Output the (X, Y) coordinate of the center of the cell containing the given text.  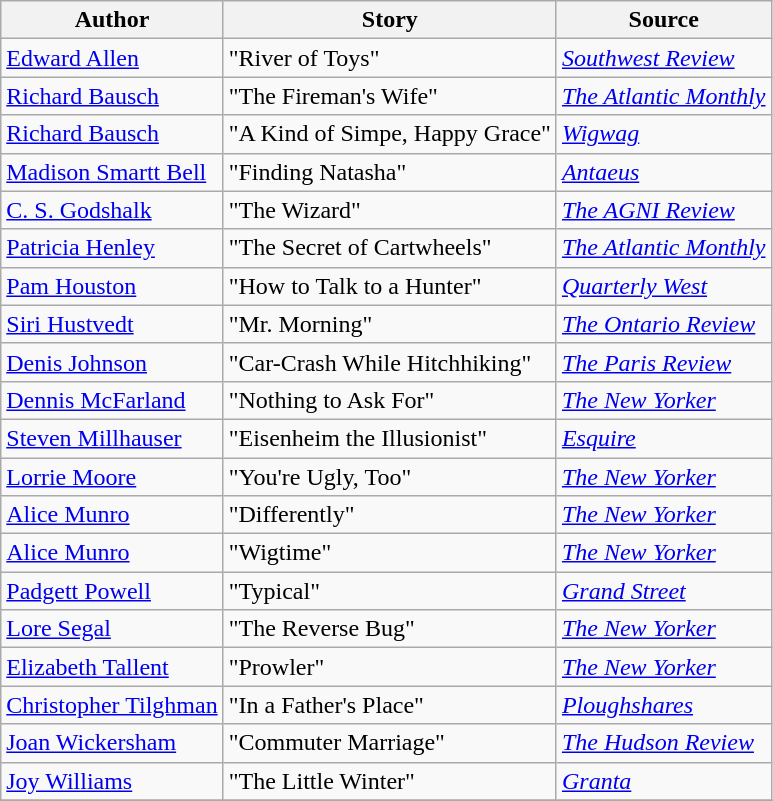
"Differently" (390, 515)
"How to Talk to a Hunter" (390, 286)
Joan Wickersham (112, 743)
"Commuter Marriage" (390, 743)
Granta (664, 781)
Author (112, 20)
Christopher Tilghman (112, 705)
"Prowler" (390, 667)
"The Wizard" (390, 210)
Padgett Powell (112, 591)
"A Kind of Simpe, Happy Grace" (390, 134)
"Mr. Morning" (390, 324)
The Paris Review (664, 362)
"In a Father's Place" (390, 705)
"The Little Winter" (390, 781)
Quarterly West (664, 286)
Siri Hustvedt (112, 324)
C. S. Godshalk (112, 210)
"Typical" (390, 591)
"You're Ugly, Too" (390, 477)
The Hudson Review (664, 743)
Wigwag (664, 134)
"Car-Crash While Hitchhiking" (390, 362)
Grand Street (664, 591)
Southwest Review (664, 58)
"Nothing to Ask For" (390, 400)
"Wigtime" (390, 553)
Edward Allen (112, 58)
The AGNI Review (664, 210)
Antaeus (664, 172)
Dennis McFarland (112, 400)
Steven Millhauser (112, 438)
"River of Toys" (390, 58)
Madison Smartt Bell (112, 172)
"Finding Natasha" (390, 172)
Lorrie Moore (112, 477)
Pam Houston (112, 286)
Patricia Henley (112, 248)
The Ontario Review (664, 324)
Denis Johnson (112, 362)
"The Reverse Bug" (390, 629)
Ploughshares (664, 705)
Source (664, 20)
"The Secret of Cartwheels" (390, 248)
Story (390, 20)
Lore Segal (112, 629)
Joy Williams (112, 781)
Elizabeth Tallent (112, 667)
Esquire (664, 438)
"Eisenheim the Illusionist" (390, 438)
"The Fireman's Wife" (390, 96)
